Detect which cell encompasses the target text, then output its [X, Y] center coordinate. 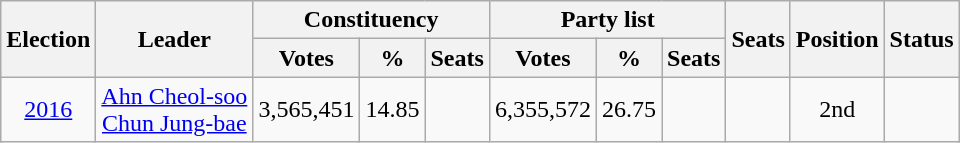
Ahn Cheol-sooChun Jung-bae [174, 110]
14.85 [392, 110]
6,355,572 [542, 110]
2016 [48, 110]
Position [837, 39]
Status [922, 39]
2nd [837, 110]
3,565,451 [306, 110]
Leader [174, 39]
26.75 [628, 110]
Constituency [372, 20]
Election [48, 39]
Party list [608, 20]
